Extract the [X, Y] coordinate from the center of the cell holding the provided text.  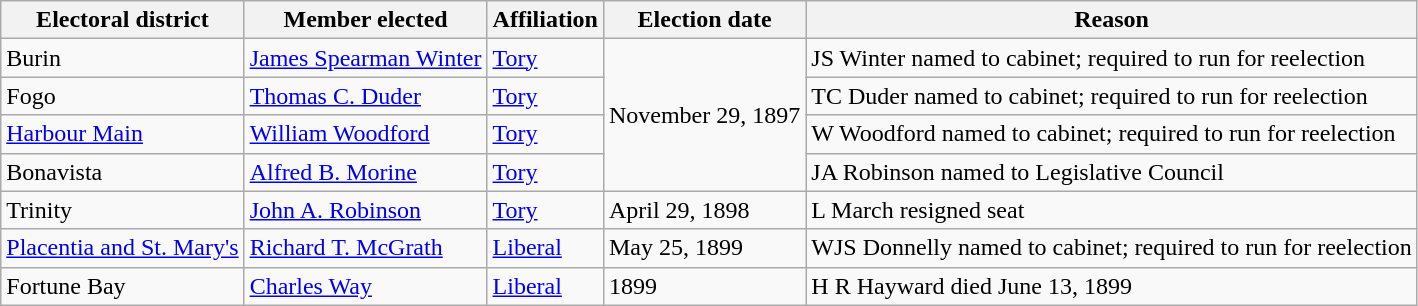
Thomas C. Duder [366, 96]
H R Hayward died June 13, 1899 [1112, 286]
Charles Way [366, 286]
W Woodford named to cabinet; required to run for reelection [1112, 134]
1899 [704, 286]
Alfred B. Morine [366, 172]
Harbour Main [122, 134]
Placentia and St. Mary's [122, 248]
James Spearman Winter [366, 58]
Electoral district [122, 20]
Member elected [366, 20]
Election date [704, 20]
Affiliation [545, 20]
May 25, 1899 [704, 248]
Richard T. McGrath [366, 248]
JA Robinson named to Legislative Council [1112, 172]
Trinity [122, 210]
Bonavista [122, 172]
Fogo [122, 96]
November 29, 1897 [704, 115]
Burin [122, 58]
JS Winter named to cabinet; required to run for reelection [1112, 58]
John A. Robinson [366, 210]
Reason [1112, 20]
TC Duder named to cabinet; required to run for reelection [1112, 96]
L March resigned seat [1112, 210]
Fortune Bay [122, 286]
WJS Donnelly named to cabinet; required to run for reelection [1112, 248]
William Woodford [366, 134]
April 29, 1898 [704, 210]
